Extract the [x, y] coordinate from the center of the cell holding the provided text.  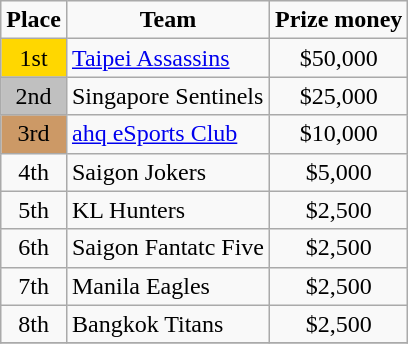
7th [34, 286]
5th [34, 210]
KL Hunters [168, 210]
2nd [34, 96]
$50,000 [338, 58]
Place [34, 20]
3rd [34, 134]
$10,000 [338, 134]
Team [168, 20]
$25,000 [338, 96]
Manila Eagles [168, 286]
6th [34, 248]
Prize money [338, 20]
8th [34, 324]
Saigon Fantatc Five [168, 248]
4th [34, 172]
$5,000 [338, 172]
Taipei Assassins [168, 58]
Saigon Jokers [168, 172]
Bangkok Titans [168, 324]
1st [34, 58]
ahq eSports Club [168, 134]
Singapore Sentinels [168, 96]
